Determine the [x, y] coordinate at the center of the cell enclosing the given text.  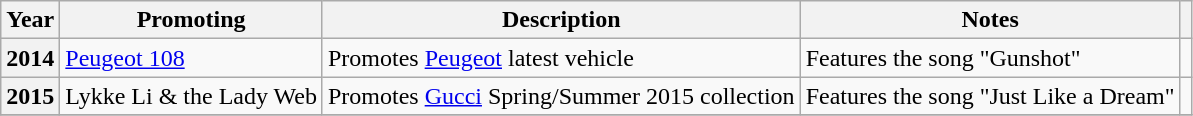
Lykke Li & the Lady Web [192, 96]
2015 [30, 96]
Features the song "Gunshot" [990, 58]
Promotes Gucci Spring/Summer 2015 collection [561, 96]
2014 [30, 58]
Year [30, 20]
Promotes Peugeot latest vehicle [561, 58]
Description [561, 20]
Features the song "Just Like a Dream" [990, 96]
Notes [990, 20]
Peugeot 108 [192, 58]
Promoting [192, 20]
